Capture the cell that displays the provided text and extract its [x, y] central coordinate. 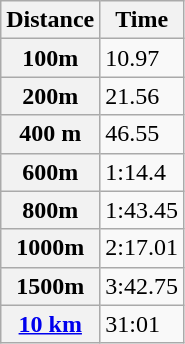
3:42.75 [142, 286]
100m [50, 58]
Time [142, 20]
1500m [50, 286]
Distance [50, 20]
400 m [50, 134]
1:43.45 [142, 210]
46.55 [142, 134]
21.56 [142, 96]
31:01 [142, 324]
2:17.01 [142, 248]
1:14.4 [142, 172]
800m [50, 210]
200m [50, 96]
10.97 [142, 58]
10 km [50, 324]
1000m [50, 248]
600m [50, 172]
